Provide the [X, Y] coordinate of the cell's center where the given text is located.  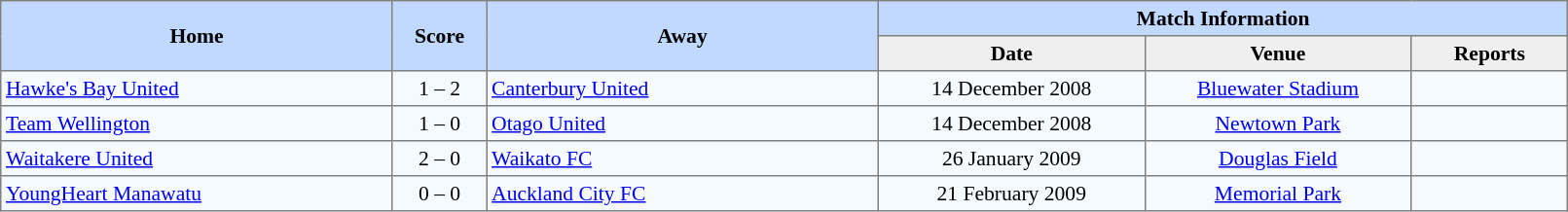
Away [683, 36]
Hawke's Bay United [197, 88]
1 – 2 [440, 88]
Auckland City FC [683, 194]
0 – 0 [440, 194]
Reports [1489, 53]
Newtown Park [1278, 124]
21 February 2009 [1011, 194]
Venue [1278, 53]
Team Wellington [197, 124]
1 – 0 [440, 124]
Home [197, 36]
Douglas Field [1278, 159]
Otago United [683, 124]
Waitakere United [197, 159]
Waikato FC [683, 159]
Score [440, 36]
Memorial Park [1278, 194]
2 – 0 [440, 159]
YoungHeart Manawatu [197, 194]
26 January 2009 [1011, 159]
Bluewater Stadium [1278, 88]
Date [1011, 53]
Canterbury United [683, 88]
Match Information [1222, 18]
